Determine the [x, y] coordinate at the center of the cell enclosing the given text.  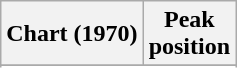
Peakposition [189, 34]
Chart (1970) [72, 34]
